Return (X, Y) of the center of cell containing provided text 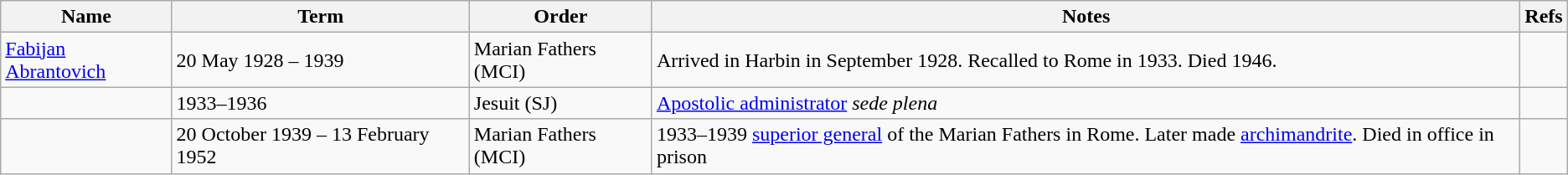
Refs (1544, 17)
Notes (1086, 17)
Term (320, 17)
20 October 1939 – 13 February 1952 (320, 146)
1933–1939 superior general of the Marian Fathers in Rome. Later made archimandrite. Died in office in prison (1086, 146)
20 May 1928 – 1939 (320, 60)
Arrived in Harbin in September 1928. Recalled to Rome in 1933. Died 1946. (1086, 60)
Apostolic administrator sede plena (1086, 103)
Jesuit (SJ) (560, 103)
Name (86, 17)
Fabijan Abrantovich (86, 60)
Order (560, 17)
1933–1936 (320, 103)
